Detect which cell encompasses the target text, then output its (X, Y) center coordinate. 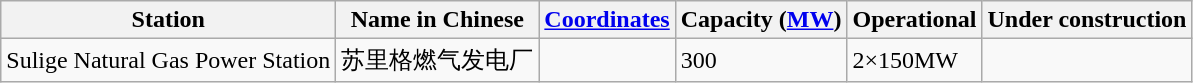
Coordinates (607, 20)
Capacity (MW) (761, 20)
Sulige Natural Gas Power Station (168, 60)
Station (168, 20)
Under construction (1087, 20)
Name in Chinese (438, 20)
2×150MW (914, 60)
苏里格燃气发电厂 (438, 60)
300 (761, 60)
Operational (914, 20)
